Scan for the cell matching the given text and deliver its [X, Y] coordinate at center. 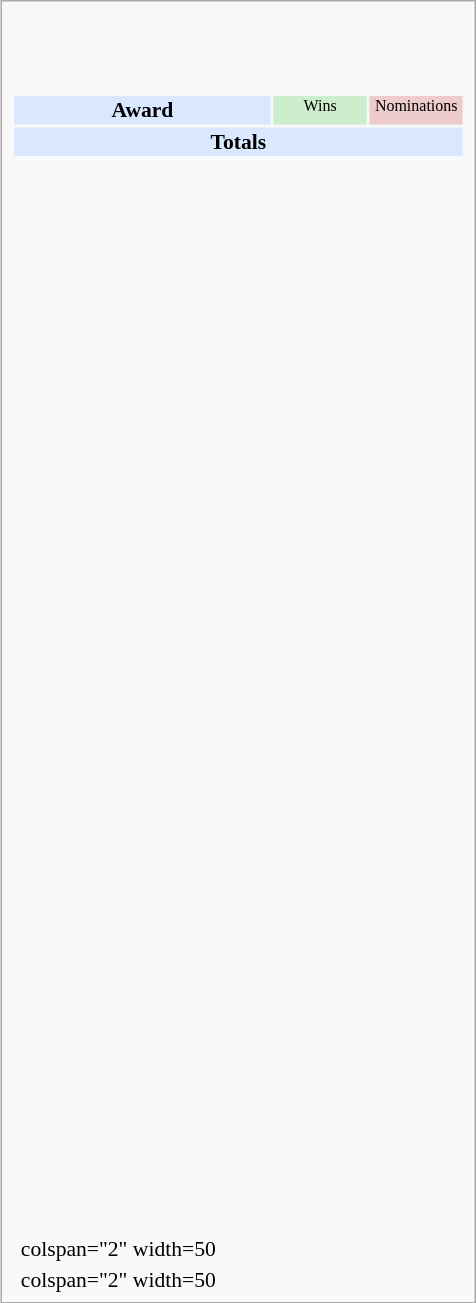
Award Wins Nominations Totals [239, 649]
Totals [238, 141]
Wins [320, 110]
Award [142, 110]
Nominations [416, 110]
